Search for the cell housing the specified text and yield its [x, y] center coordinate. 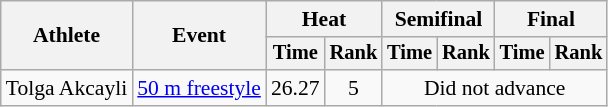
50 m freestyle [199, 88]
5 [354, 88]
Athlete [67, 36]
26.27 [296, 88]
Semifinal [438, 19]
Heat [324, 19]
Final [551, 19]
Did not advance [494, 88]
Tolga Akcayli [67, 88]
Event [199, 36]
